Extract the (X, Y) coordinate from the center of the cell holding the provided text.  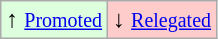
↑ Promoted (54, 20)
↓ Relegated (162, 20)
